From the cell containing the given text, extract its center point as [X, Y] coordinate. 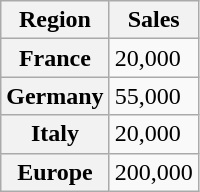
Italy [55, 134]
Region [55, 20]
Germany [55, 96]
France [55, 58]
Sales [154, 20]
200,000 [154, 172]
55,000 [154, 96]
Europe [55, 172]
